Return the [x, y] coordinate for the center point of the cell that contains the specified text.  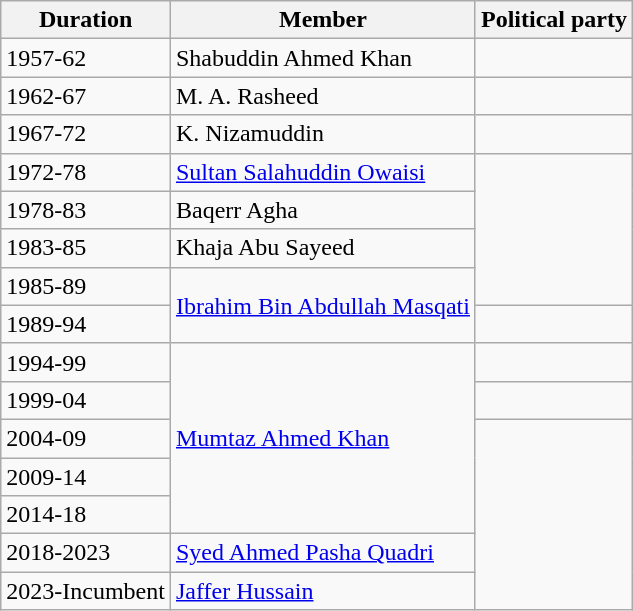
1989-94 [86, 324]
Jaffer Hussain [322, 591]
Sultan Salahuddin Owaisi [322, 172]
Duration [86, 20]
Member [322, 20]
1962-67 [86, 96]
1999-04 [86, 400]
Syed Ahmed Pasha Quadri [322, 553]
Shabuddin Ahmed Khan [322, 58]
2018-2023 [86, 553]
2009-14 [86, 477]
M. A. Rasheed [322, 96]
Ibrahim Bin Abdullah Masqati [322, 305]
Baqerr Agha [322, 210]
1985-89 [86, 286]
1967-72 [86, 134]
2023-Incumbent [86, 591]
Mumtaz Ahmed Khan [322, 438]
1978-83 [86, 210]
Political party [554, 20]
1972-78 [86, 172]
K. Nizamuddin [322, 134]
2014-18 [86, 515]
1994-99 [86, 362]
Khaja Abu Sayeed [322, 248]
1957-62 [86, 58]
2004-09 [86, 438]
1983-85 [86, 248]
